Provide the (X, Y) coordinate of the cell's center where the given text is located.  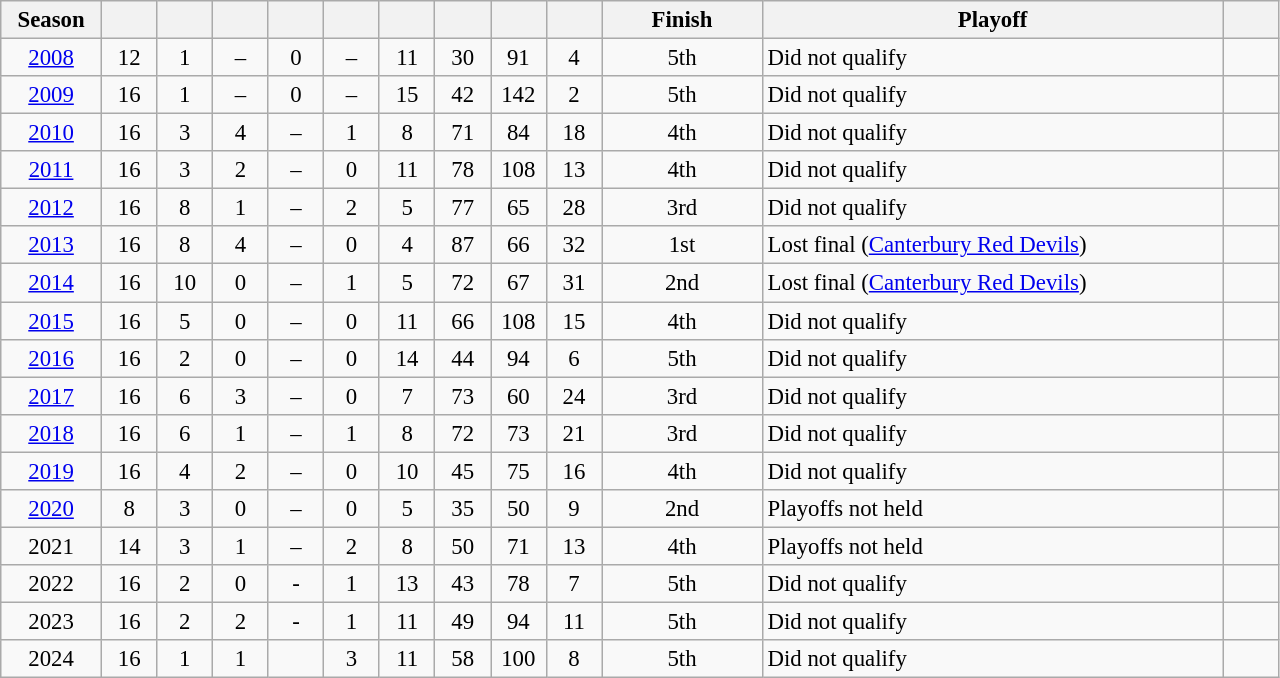
2017 (52, 396)
2010 (52, 133)
142 (518, 95)
1st (682, 245)
18 (574, 133)
30 (463, 58)
2015 (52, 321)
2021 (52, 546)
24 (574, 396)
43 (463, 584)
87 (463, 245)
91 (518, 58)
2008 (52, 58)
2014 (52, 283)
58 (463, 659)
2013 (52, 245)
2019 (52, 471)
2016 (52, 358)
9 (574, 509)
49 (463, 621)
84 (518, 133)
2009 (52, 95)
2012 (52, 208)
100 (518, 659)
35 (463, 509)
21 (574, 433)
2018 (52, 433)
45 (463, 471)
42 (463, 95)
75 (518, 471)
67 (518, 283)
Finish (682, 20)
2011 (52, 170)
65 (518, 208)
60 (518, 396)
2022 (52, 584)
32 (574, 245)
2020 (52, 509)
44 (463, 358)
Season (52, 20)
28 (574, 208)
2024 (52, 659)
2023 (52, 621)
12 (129, 58)
31 (574, 283)
Playoff (992, 20)
77 (463, 208)
